Pinpoint the cell where the given text exists, returning its [x, y] midpoint coordinate. 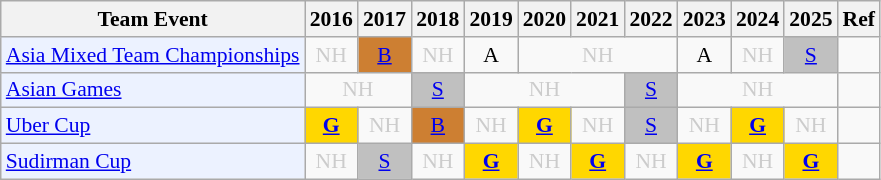
2018 [438, 19]
Asia Mixed Team Championships [153, 55]
2025 [810, 19]
2017 [384, 19]
Ref [859, 19]
Uber Cup [153, 126]
2019 [490, 19]
2021 [598, 19]
2020 [544, 19]
Asian Games [153, 90]
Team Event [153, 19]
2024 [758, 19]
2022 [650, 19]
2023 [704, 19]
Sudirman Cup [153, 162]
2016 [332, 19]
